Return the [X, Y] coordinate for the center point of the cell that contains the specified text.  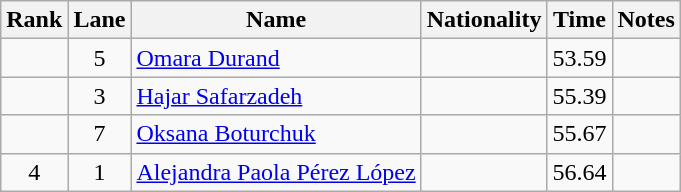
4 [34, 172]
Omara Durand [276, 58]
Rank [34, 20]
7 [100, 134]
Oksana Boturchuk [276, 134]
Lane [100, 20]
5 [100, 58]
55.67 [580, 134]
Time [580, 20]
Name [276, 20]
3 [100, 96]
Alejandra Paola Pérez López [276, 172]
Notes [646, 20]
1 [100, 172]
Nationality [484, 20]
Hajar Safarzadeh [276, 96]
53.59 [580, 58]
56.64 [580, 172]
55.39 [580, 96]
